Pinpoint the cell where the given text exists, returning its [x, y] midpoint coordinate. 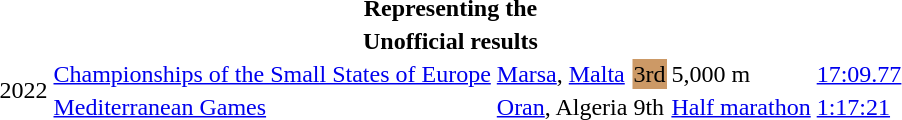
Marsa, Malta [562, 74]
5,000 m [741, 74]
3rd [650, 74]
Championships of the Small States of Europe [272, 74]
